Find where the given text appears and provide that cell's center as [x, y] coordinate. 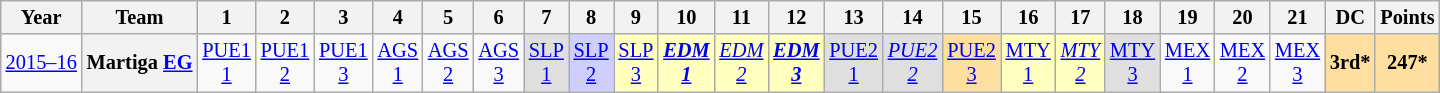
3rd* [1350, 63]
5 [448, 17]
DC [1350, 17]
MTY2 [1080, 63]
20 [1242, 17]
Year [42, 17]
EDM2 [741, 63]
11 [741, 17]
EDM1 [686, 63]
MEX2 [1242, 63]
Martiga EG [140, 63]
Team [140, 17]
14 [913, 17]
9 [636, 17]
21 [1298, 17]
6 [498, 17]
1 [226, 17]
PUE22 [913, 63]
MTY1 [1028, 63]
19 [1188, 17]
MEX1 [1188, 63]
Points [1407, 17]
17 [1080, 17]
7 [546, 17]
18 [1132, 17]
PUE12 [285, 63]
PUE11 [226, 63]
15 [971, 17]
3 [343, 17]
4 [397, 17]
16 [1028, 17]
PUE23 [971, 63]
PUE21 [853, 63]
AGS1 [397, 63]
12 [796, 17]
EDM3 [796, 63]
2015–16 [42, 63]
2 [285, 17]
PUE13 [343, 63]
SLP2 [592, 63]
AGS2 [448, 63]
8 [592, 17]
SLP3 [636, 63]
MTY3 [1132, 63]
247* [1407, 63]
13 [853, 17]
10 [686, 17]
AGS3 [498, 63]
MEX3 [1298, 63]
SLP1 [546, 63]
